Extract the (x, y) coordinate from the center of the cell holding the provided text.  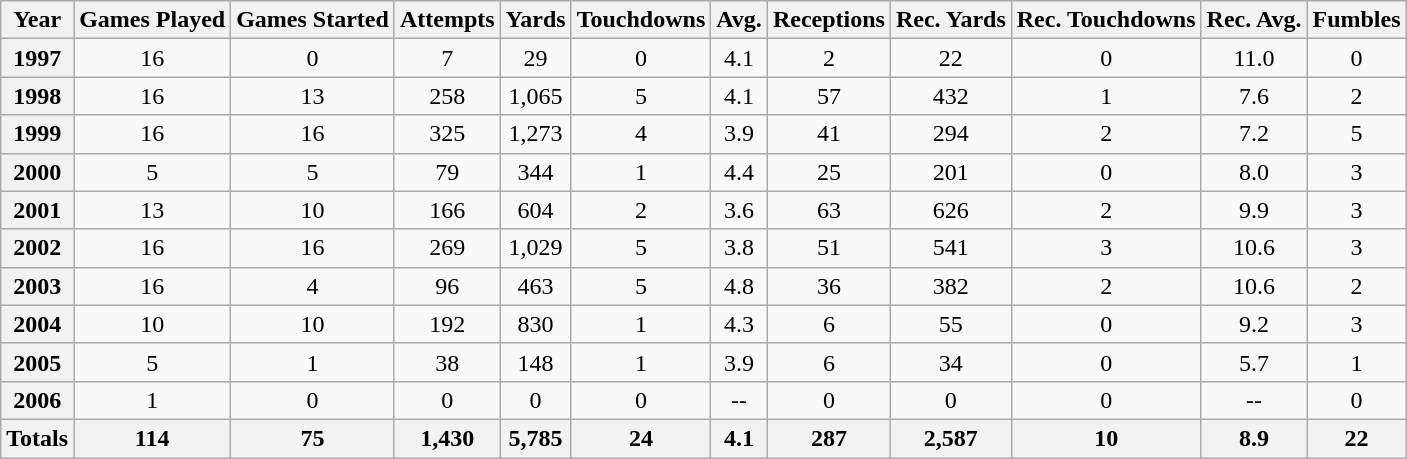
325 (447, 134)
38 (447, 362)
Attempts (447, 20)
96 (447, 286)
79 (447, 172)
Totals (38, 438)
2000 (38, 172)
2005 (38, 362)
1997 (38, 58)
2003 (38, 286)
463 (536, 286)
7 (447, 58)
Fumbles (1356, 20)
7.6 (1254, 96)
1,029 (536, 248)
4.4 (740, 172)
1999 (38, 134)
4.8 (740, 286)
11.0 (1254, 58)
4.3 (740, 324)
2001 (38, 210)
Avg. (740, 20)
41 (828, 134)
8.0 (1254, 172)
114 (152, 438)
9.9 (1254, 210)
258 (447, 96)
626 (950, 210)
75 (313, 438)
36 (828, 286)
201 (950, 172)
Games Played (152, 20)
Games Started (313, 20)
3.6 (740, 210)
287 (828, 438)
1,065 (536, 96)
8.9 (1254, 438)
166 (447, 210)
Year (38, 20)
24 (641, 438)
51 (828, 248)
432 (950, 96)
63 (828, 210)
25 (828, 172)
192 (447, 324)
269 (447, 248)
830 (536, 324)
1,273 (536, 134)
2006 (38, 400)
5,785 (536, 438)
57 (828, 96)
9.2 (1254, 324)
604 (536, 210)
Rec. Touchdowns (1106, 20)
2002 (38, 248)
Rec. Avg. (1254, 20)
Receptions (828, 20)
148 (536, 362)
5.7 (1254, 362)
Rec. Yards (950, 20)
1998 (38, 96)
7.2 (1254, 134)
Touchdowns (641, 20)
55 (950, 324)
344 (536, 172)
294 (950, 134)
382 (950, 286)
1,430 (447, 438)
Yards (536, 20)
3.8 (740, 248)
2,587 (950, 438)
29 (536, 58)
34 (950, 362)
2004 (38, 324)
541 (950, 248)
